Identify which cell holds the provided text, then report its [X, Y] central coordinate. 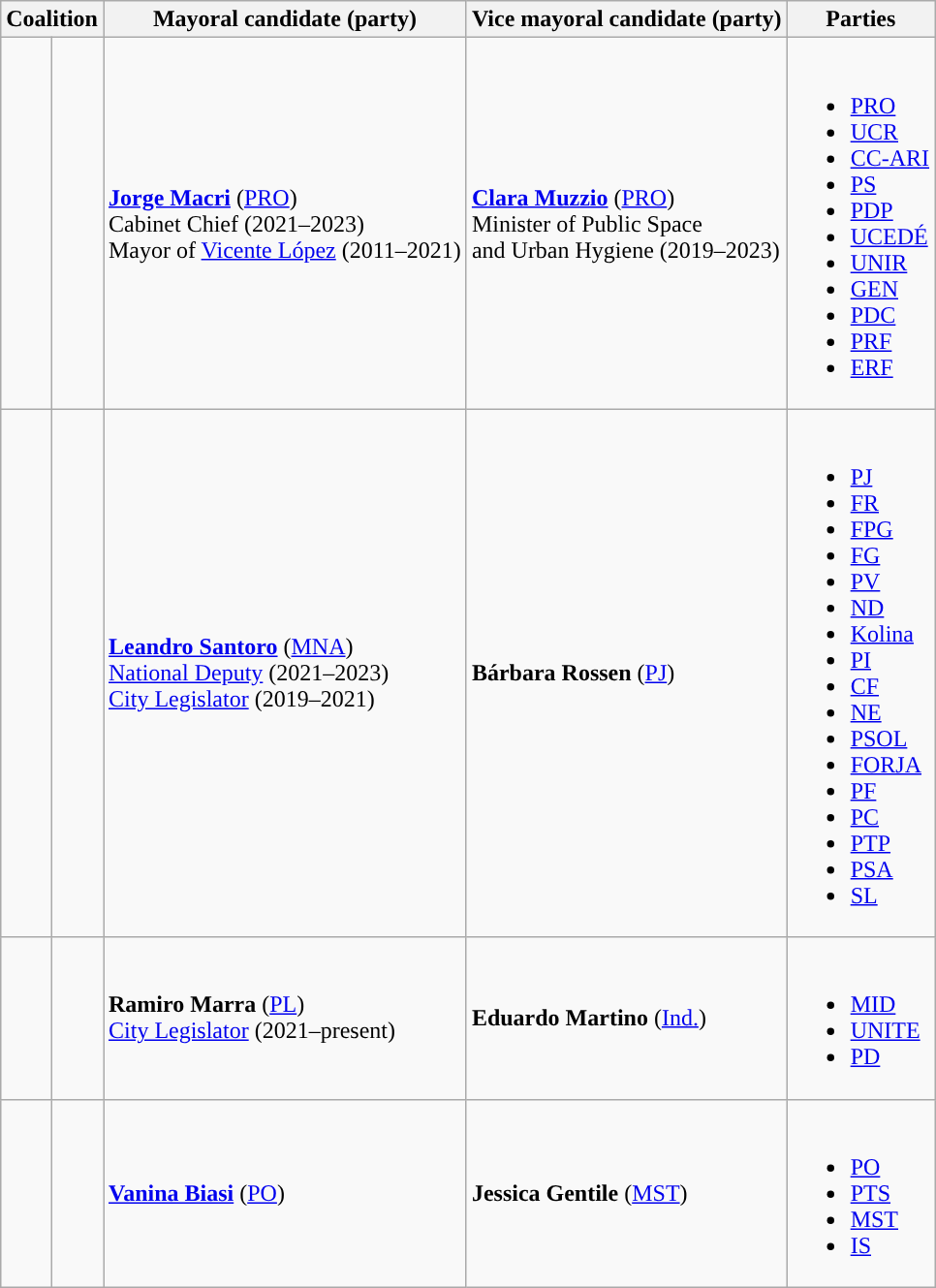
Clara Muzzio (PRO)Minister of Public Spaceand Urban Hygiene (2019–2023) [626, 223]
Bárbara Rossen (PJ) [626, 673]
Parties [860, 19]
Eduardo Martino (Ind.) [626, 1018]
MIDUNITEPD [860, 1018]
PROUCRCC-ARIPSPDPUCEDÉUNIRGENPDCPRFERF [860, 223]
Ramiro Marra (PL)City Legislator (2021–present) [285, 1018]
Vanina Biasi (PO) [285, 1193]
Vice mayoral candidate (party) [626, 19]
Jessica Gentile (MST) [626, 1193]
POPTSMSTIS [860, 1193]
Leandro Santoro (MNA)National Deputy (2021–2023)City Legislator (2019–2021) [285, 673]
Jorge Macri (PRO)Cabinet Chief (2021–2023)Mayor of Vicente López (2011–2021) [285, 223]
Mayoral candidate (party) [285, 19]
PJFRFPGFGPVNDKolinaPICFNEPSOLFORJAPFPCPTPPSASL [860, 673]
Coalition [52, 19]
